Output the [X, Y] coordinate of the center of the cell containing the given text.  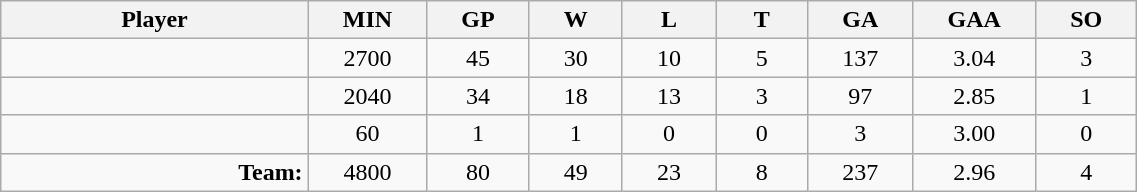
30 [576, 58]
4 [1086, 172]
L [668, 20]
GP [478, 20]
5 [762, 58]
4800 [368, 172]
10 [668, 58]
60 [368, 134]
80 [478, 172]
MIN [368, 20]
SO [1086, 20]
34 [478, 96]
3.00 [974, 134]
2.85 [974, 96]
Player [154, 20]
8 [762, 172]
97 [860, 96]
GA [860, 20]
3.04 [974, 58]
2.96 [974, 172]
2700 [368, 58]
T [762, 20]
23 [668, 172]
49 [576, 172]
2040 [368, 96]
GAA [974, 20]
237 [860, 172]
Team: [154, 172]
18 [576, 96]
W [576, 20]
137 [860, 58]
45 [478, 58]
13 [668, 96]
